For the text-containing cell, return its midpoint in [X, Y] coordinate format. 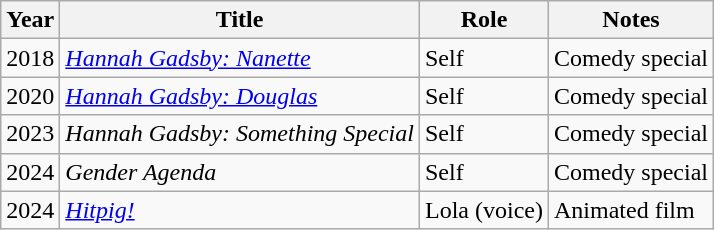
Hannah Gadsby: Douglas [240, 96]
Animated film [630, 210]
Hannah Gadsby: Nanette [240, 58]
Notes [630, 20]
Role [484, 20]
2020 [30, 96]
Hannah Gadsby: Something Special [240, 134]
Title [240, 20]
Hitpig! [240, 210]
Lola (voice) [484, 210]
2018 [30, 58]
2023 [30, 134]
Gender Agenda [240, 172]
Year [30, 20]
